Return [X, Y] of the center of cell containing provided text 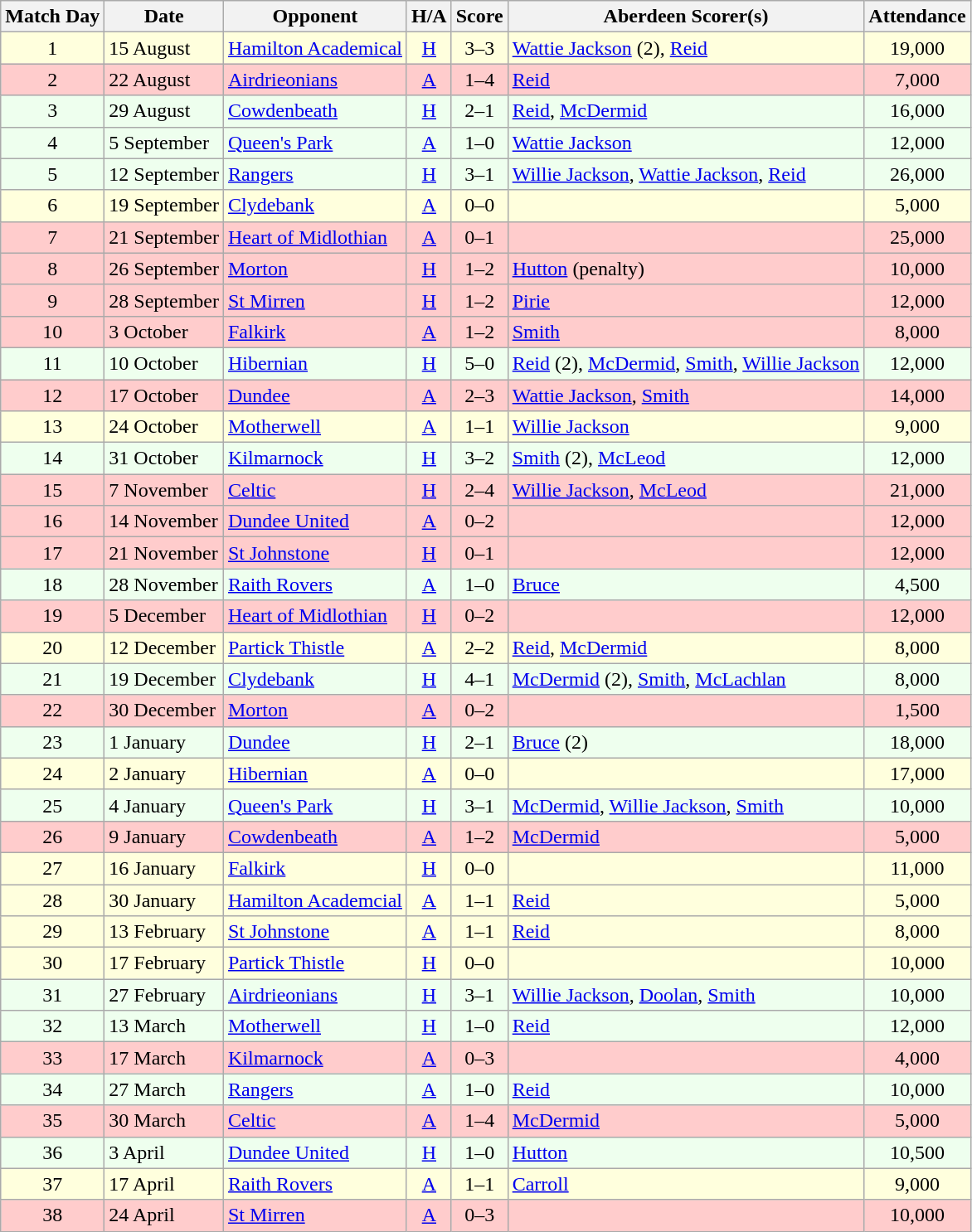
Wattie Jackson (2), Reid [686, 48]
37 [53, 1184]
2–2 [479, 648]
13 [53, 427]
4,500 [917, 584]
Bruce [686, 584]
28 September [164, 300]
12 September [164, 174]
3–2 [479, 458]
14,000 [917, 395]
14 November [164, 521]
Hamilton Academical [315, 48]
1 January [164, 742]
10 October [164, 363]
30 January [164, 900]
10,500 [917, 1152]
McDermid (2), Smith, McLachlan [686, 679]
9 January [164, 837]
6 [53, 206]
Match Day [53, 17]
36 [53, 1152]
16,000 [917, 111]
7 November [164, 490]
19,000 [917, 48]
16 [53, 521]
29 August [164, 111]
26,000 [917, 174]
18 [53, 584]
7,000 [917, 80]
27 March [164, 1089]
30 December [164, 711]
32 [53, 1026]
4,000 [917, 1058]
Willie Jackson, Wattie Jackson, Reid [686, 174]
21 November [164, 553]
Opponent [315, 17]
Smith (2), McLeod [686, 458]
5 December [164, 616]
15 [53, 490]
11,000 [917, 868]
14 [53, 458]
Attendance [917, 17]
1 [53, 48]
17 March [164, 1058]
2–4 [479, 490]
17,000 [917, 774]
21 [53, 679]
Willie Jackson, McLeod [686, 490]
17 [53, 553]
17 October [164, 395]
Hutton (penalty) [686, 269]
9 [53, 300]
33 [53, 1058]
2 [53, 80]
McDermid, Willie Jackson, Smith [686, 805]
4–1 [479, 679]
Pirie [686, 300]
19 September [164, 206]
30 [53, 963]
16 January [164, 868]
26 [53, 837]
3–3 [479, 48]
Hutton [686, 1152]
22 [53, 711]
Wattie Jackson, Smith [686, 395]
20 [53, 648]
1,500 [917, 711]
24 [53, 774]
5–0 [479, 363]
34 [53, 1089]
Carroll [686, 1184]
8 [53, 269]
13 February [164, 932]
13 March [164, 1026]
17 April [164, 1184]
26 September [164, 269]
Smith [686, 332]
21 September [164, 237]
3 October [164, 332]
H/A [429, 17]
31 October [164, 458]
10 [53, 332]
21,000 [917, 490]
Hamilton Academcial [315, 900]
27 [53, 868]
11 [53, 363]
Reid (2), McDermid, Smith, Willie Jackson [686, 363]
3 April [164, 1152]
7 [53, 237]
28 [53, 900]
38 [53, 1215]
17 February [164, 963]
Date [164, 17]
Aberdeen Scorer(s) [686, 17]
29 [53, 932]
2 January [164, 774]
Willie Jackson, Doolan, Smith [686, 995]
25 [53, 805]
19 December [164, 679]
12 December [164, 648]
18,000 [917, 742]
Wattie Jackson [686, 143]
4 January [164, 805]
27 February [164, 995]
24 April [164, 1215]
5 September [164, 143]
24 October [164, 427]
31 [53, 995]
35 [53, 1121]
30 March [164, 1121]
23 [53, 742]
22 August [164, 80]
28 November [164, 584]
12 [53, 395]
15 August [164, 48]
Score [479, 17]
2–3 [479, 395]
5 [53, 174]
4 [53, 143]
3 [53, 111]
25,000 [917, 237]
Willie Jackson [686, 427]
19 [53, 616]
Bruce (2) [686, 742]
